Output the [x, y] coordinate of the center of the cell containing the given text.  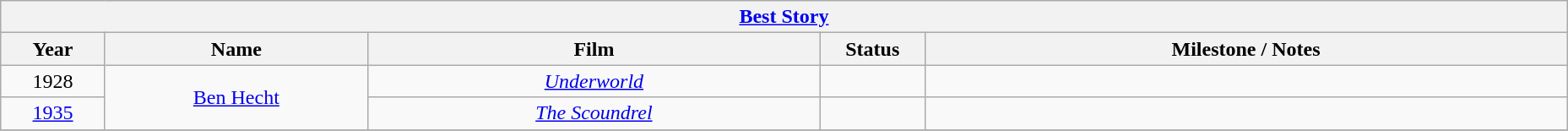
Underworld [594, 81]
Year [53, 49]
Status [872, 49]
Milestone / Notes [1246, 49]
Ben Hecht [236, 97]
Best Story [784, 17]
1935 [53, 113]
1928 [53, 81]
Name [236, 49]
Film [594, 49]
The Scoundrel [594, 113]
